From the cell containing the given text, extract its center point as [X, Y] coordinate. 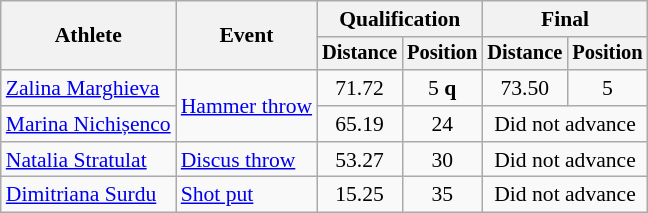
24 [442, 124]
5 q [442, 88]
Shot put [246, 195]
Discus throw [246, 160]
Athlete [88, 36]
71.72 [360, 88]
53.27 [360, 160]
Hammer throw [246, 106]
Event [246, 36]
73.50 [524, 88]
15.25 [360, 195]
Zalina Marghieva [88, 88]
35 [442, 195]
Qualification [400, 19]
Final [564, 19]
Marina Nichișenco [88, 124]
65.19 [360, 124]
Dimitriana Surdu [88, 195]
Natalia Stratulat [88, 160]
5 [607, 88]
30 [442, 160]
